Return (x, y) of the center of cell containing provided text 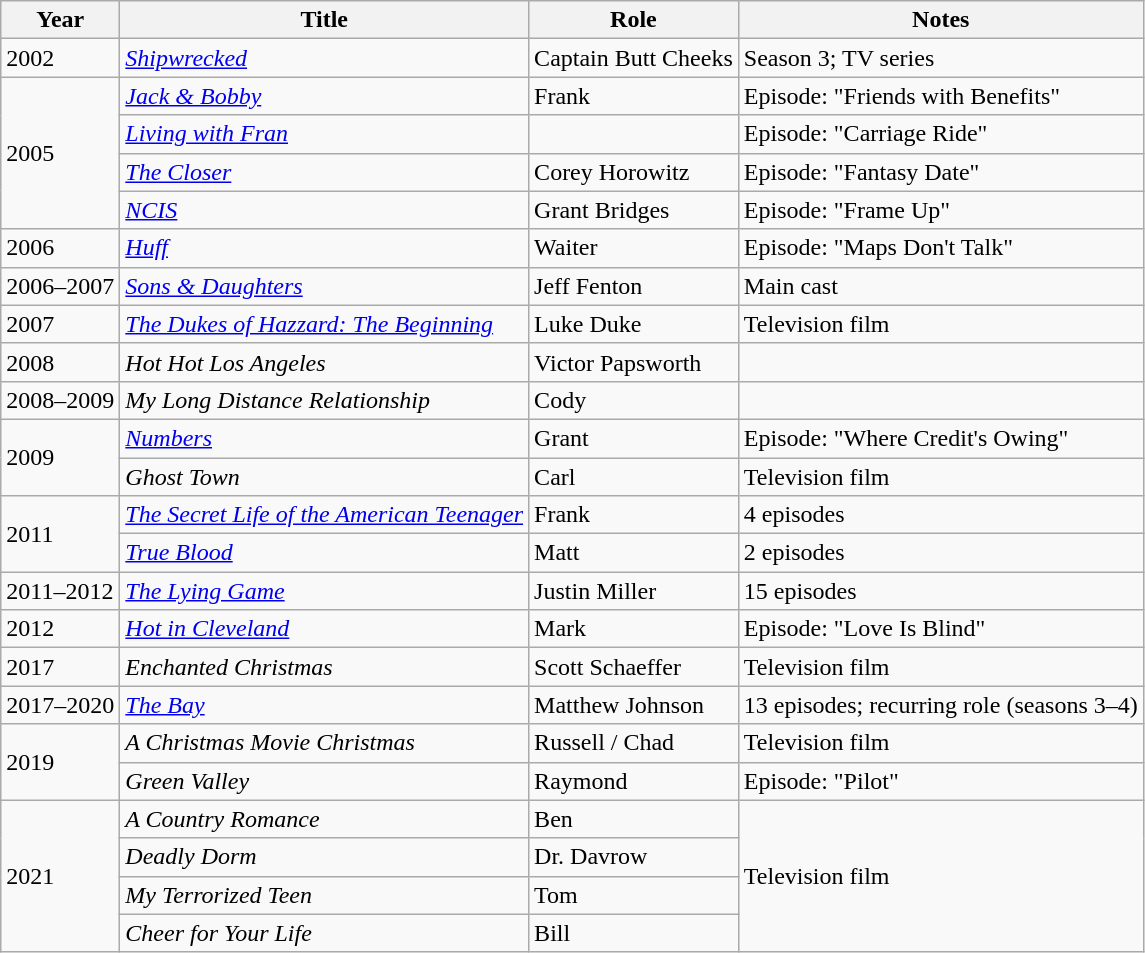
Tom (634, 895)
Victor Papsworth (634, 362)
2005 (60, 153)
2008 (60, 362)
Episode: "Maps Don't Talk" (940, 248)
The Closer (324, 172)
Hot Hot Los Angeles (324, 362)
Episode: "Frame Up" (940, 210)
My Long Distance Relationship (324, 400)
Enchanted Christmas (324, 667)
2008–2009 (60, 400)
A Country Romance (324, 819)
2017–2020 (60, 705)
Bill (634, 933)
13 episodes; recurring role (seasons 3–4) (940, 705)
Episode: "Love Is Blind" (940, 629)
The Dukes of Hazzard: The Beginning (324, 324)
The Secret Life of the American Teenager (324, 515)
15 episodes (940, 591)
Corey Horowitz (634, 172)
Shipwrecked (324, 58)
My Terrorized Teen (324, 895)
Hot in Cleveland (324, 629)
2002 (60, 58)
Russell / Chad (634, 743)
Mark (634, 629)
Jeff Fenton (634, 286)
Raymond (634, 781)
Carl (634, 477)
Living with Fran (324, 134)
Numbers (324, 438)
Title (324, 20)
2007 (60, 324)
Matt (634, 553)
Season 3; TV series (940, 58)
Captain Butt Cheeks (634, 58)
Ben (634, 819)
True Blood (324, 553)
Scott Schaeffer (634, 667)
Episode: "Fantasy Date" (940, 172)
Cheer for Your Life (324, 933)
Year (60, 20)
Waiter (634, 248)
2006–2007 (60, 286)
Grant (634, 438)
Episode: "Pilot" (940, 781)
Green Valley (324, 781)
4 episodes (940, 515)
Luke Duke (634, 324)
2017 (60, 667)
2 episodes (940, 553)
Grant Bridges (634, 210)
The Bay (324, 705)
2011–2012 (60, 591)
2012 (60, 629)
2011 (60, 534)
Huff (324, 248)
Main cast (940, 286)
2009 (60, 457)
Notes (940, 20)
Dr. Davrow (634, 857)
A Christmas Movie Christmas (324, 743)
NCIS (324, 210)
Deadly Dorm (324, 857)
2019 (60, 762)
Ghost Town (324, 477)
Sons & Daughters (324, 286)
2021 (60, 876)
The Lying Game (324, 591)
Jack & Bobby (324, 96)
Role (634, 20)
2006 (60, 248)
Matthew Johnson (634, 705)
Episode: "Carriage Ride" (940, 134)
Episode: "Where Credit's Owing" (940, 438)
Justin Miller (634, 591)
Episode: "Friends with Benefits" (940, 96)
Cody (634, 400)
